From the cell containing the given text, extract its center point as [x, y] coordinate. 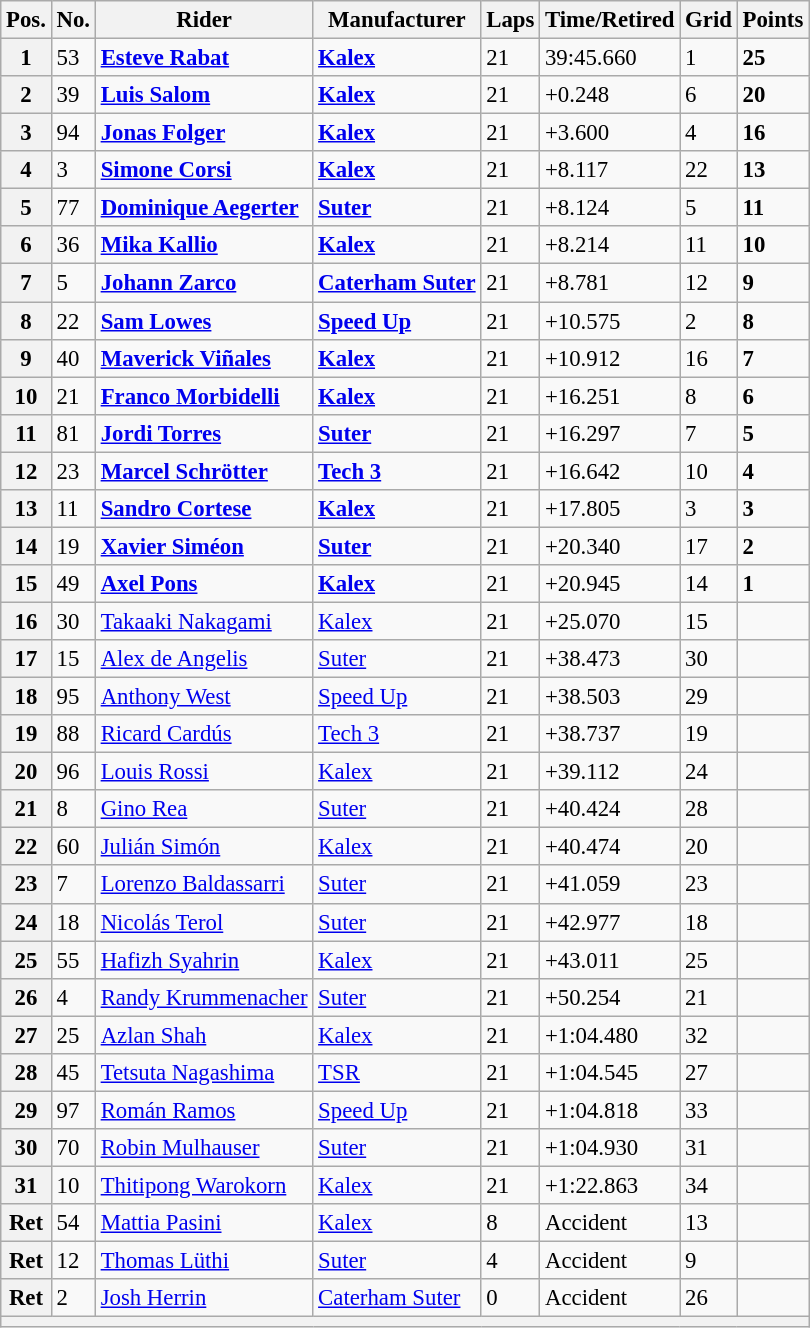
+40.474 [610, 847]
Axel Pons [204, 584]
Hafizh Syahrin [204, 960]
Laps [510, 20]
Johann Zarco [204, 283]
34 [708, 1185]
Esteve Rabat [204, 58]
39 [73, 95]
Mattia Pasini [204, 1223]
Lorenzo Baldassarri [204, 885]
88 [73, 734]
39:45.660 [610, 58]
Román Ramos [204, 1110]
Xavier Siméon [204, 546]
+8.124 [610, 208]
Luis Salom [204, 95]
Julián Simón [204, 847]
Rider [204, 20]
Anthony West [204, 697]
77 [73, 208]
+50.254 [610, 997]
+20.340 [610, 546]
0 [510, 1298]
+8.781 [610, 283]
+38.503 [610, 697]
+16.297 [610, 433]
Simone Corsi [204, 170]
Marcel Schrötter [204, 471]
+39.112 [610, 772]
33 [708, 1110]
Thomas Lüthi [204, 1261]
Maverick Viñales [204, 358]
Sam Lowes [204, 321]
Points [772, 20]
Franco Morbidelli [204, 396]
+10.912 [610, 358]
Louis Rossi [204, 772]
81 [73, 433]
Jordi Torres [204, 433]
+1:22.863 [610, 1185]
55 [73, 960]
+1:04.480 [610, 1035]
+10.575 [610, 321]
+1:04.545 [610, 1073]
32 [708, 1035]
94 [73, 133]
+40.424 [610, 809]
Robin Mulhauser [204, 1148]
Takaaki Nakagami [204, 621]
Thitipong Warokorn [204, 1185]
Jonas Folger [204, 133]
+41.059 [610, 885]
60 [73, 847]
Time/Retired [610, 20]
+25.070 [610, 621]
Mika Kallio [204, 245]
+43.011 [610, 960]
96 [73, 772]
54 [73, 1223]
36 [73, 245]
+38.473 [610, 659]
Josh Herrin [204, 1298]
70 [73, 1148]
+1:04.930 [610, 1148]
Dominique Aegerter [204, 208]
Azlan Shah [204, 1035]
Ricard Cardús [204, 734]
+20.945 [610, 584]
+8.117 [610, 170]
+8.214 [610, 245]
TSR [397, 1073]
Manufacturer [397, 20]
Alex de Angelis [204, 659]
+16.251 [610, 396]
53 [73, 58]
+1:04.818 [610, 1110]
97 [73, 1110]
45 [73, 1073]
40 [73, 358]
Pos. [26, 20]
Randy Krummenacher [204, 997]
49 [73, 584]
+3.600 [610, 133]
No. [73, 20]
+0.248 [610, 95]
Sandro Cortese [204, 509]
Grid [708, 20]
Nicolás Terol [204, 922]
+42.977 [610, 922]
+38.737 [610, 734]
Tetsuta Nagashima [204, 1073]
Gino Rea [204, 809]
+16.642 [610, 471]
+17.805 [610, 509]
95 [73, 697]
